Search for the cell housing the specified text and yield its (X, Y) center coordinate. 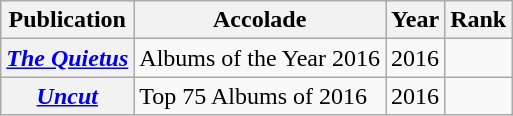
The Quietus (68, 58)
Year (416, 20)
Rank (478, 20)
Top 75 Albums of 2016 (260, 96)
Uncut (68, 96)
Accolade (260, 20)
Publication (68, 20)
Albums of the Year 2016 (260, 58)
